Pinpoint the cell where the given text exists, returning its [X, Y] midpoint coordinate. 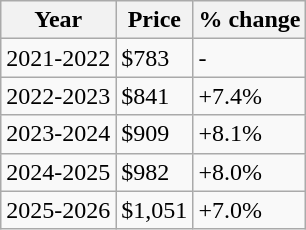
+7.4% [250, 96]
2022-2023 [58, 96]
- [250, 58]
$909 [154, 134]
2025-2026 [58, 210]
2023-2024 [58, 134]
$1,051 [154, 210]
% change [250, 20]
Year [58, 20]
+8.1% [250, 134]
+8.0% [250, 172]
$982 [154, 172]
2024-2025 [58, 172]
Price [154, 20]
$783 [154, 58]
+7.0% [250, 210]
2021-2022 [58, 58]
$841 [154, 96]
